Return (x, y) of the center of cell containing provided text 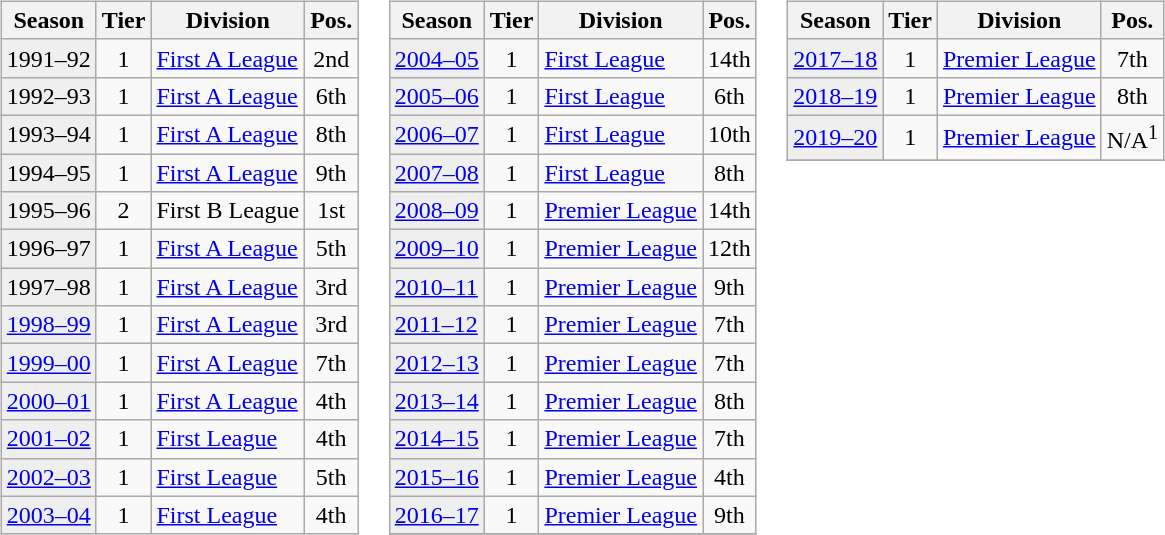
2007–08 (436, 173)
2004–05 (436, 58)
First B League (228, 211)
2002–03 (48, 477)
2000–01 (48, 401)
2015–16 (436, 477)
1st (332, 211)
1994–95 (48, 173)
1999–00 (48, 363)
1995–96 (48, 211)
2012–13 (436, 363)
2003–04 (48, 515)
2013–14 (436, 401)
2006–07 (436, 134)
1991–92 (48, 58)
1996–97 (48, 249)
2008–09 (436, 211)
2014–15 (436, 439)
2009–10 (436, 249)
12th (730, 249)
1998–99 (48, 325)
1997–98 (48, 287)
2018–19 (836, 96)
2 (124, 211)
2011–12 (436, 325)
2005–06 (436, 96)
2016–17 (436, 515)
1992–93 (48, 96)
2010–11 (436, 287)
2017–18 (836, 58)
N/A1 (1132, 138)
2nd (332, 58)
2019–20 (836, 138)
10th (730, 134)
1993–94 (48, 134)
2001–02 (48, 439)
